Find where the given text appears and provide that cell's center as [x, y] coordinate. 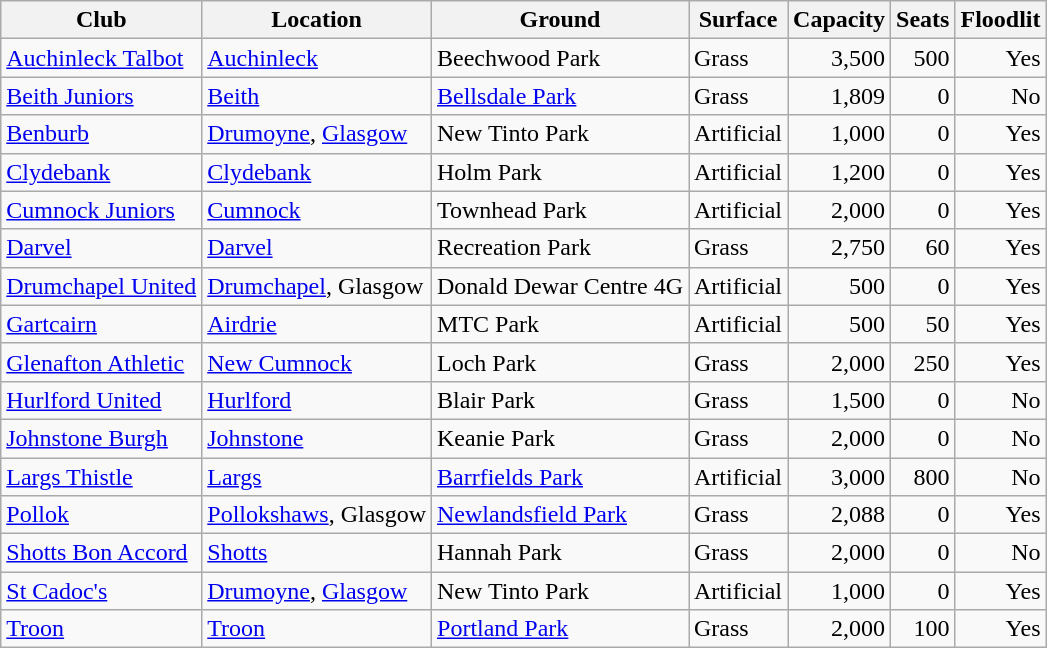
250 [923, 362]
Cumnock Juniors [102, 210]
Shotts Bon Accord [102, 553]
Floodlit [1000, 20]
3,500 [840, 58]
Drumchapel, Glasgow [317, 286]
Donald Dewar Centre 4G [560, 286]
Airdrie [317, 324]
Hurlford [317, 400]
Gartcairn [102, 324]
2,088 [840, 515]
St Cadoc's [102, 591]
MTC Park [560, 324]
100 [923, 629]
Barrfields Park [560, 477]
Seats [923, 20]
800 [923, 477]
Benburb [102, 134]
Pollok [102, 515]
1,809 [840, 96]
Largs [317, 477]
Shotts [317, 553]
Hurlford United [102, 400]
60 [923, 248]
Johnstone [317, 438]
Johnstone Burgh [102, 438]
Blair Park [560, 400]
Drumchapel United [102, 286]
3,000 [840, 477]
Auchinleck Talbot [102, 58]
Ground [560, 20]
Largs Thistle [102, 477]
Newlandsfield Park [560, 515]
2,750 [840, 248]
Club [102, 20]
Holm Park [560, 172]
Location [317, 20]
Loch Park [560, 362]
Cumnock [317, 210]
Beith Juniors [102, 96]
50 [923, 324]
Hannah Park [560, 553]
Keanie Park [560, 438]
Townhead Park [560, 210]
Beith [317, 96]
Glenafton Athletic [102, 362]
New Cumnock [317, 362]
Portland Park [560, 629]
Surface [738, 20]
Beechwood Park [560, 58]
Capacity [840, 20]
Pollokshaws, Glasgow [317, 515]
Recreation Park [560, 248]
1,500 [840, 400]
Auchinleck [317, 58]
1,200 [840, 172]
Bellsdale Park [560, 96]
